Scan for the cell matching the given text and deliver its (x, y) coordinate at center. 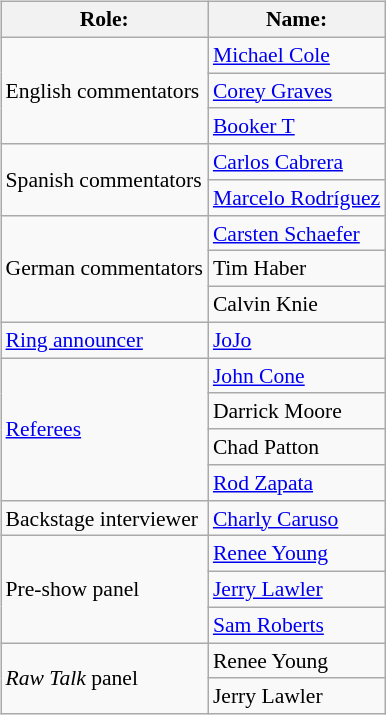
Michael Cole (296, 55)
Name: (296, 20)
Carsten Schaefer (296, 233)
JoJo (296, 340)
German commentators (104, 268)
Darrick Moore (296, 411)
Role: (104, 20)
Rod Zapata (296, 483)
Charly Caruso (296, 518)
Ring announcer (104, 340)
John Cone (296, 376)
Carlos Cabrera (296, 162)
Booker T (296, 126)
Sam Roberts (296, 625)
Referees (104, 429)
Pre-show panel (104, 590)
Corey Graves (296, 91)
Tim Haber (296, 269)
Marcelo Rodríguez (296, 198)
Spanish commentators (104, 180)
Calvin Knie (296, 305)
Chad Patton (296, 447)
English commentators (104, 90)
Raw Talk panel (104, 678)
Backstage interviewer (104, 518)
